Extract the [x, y] coordinate from the center of the cell holding the provided text.  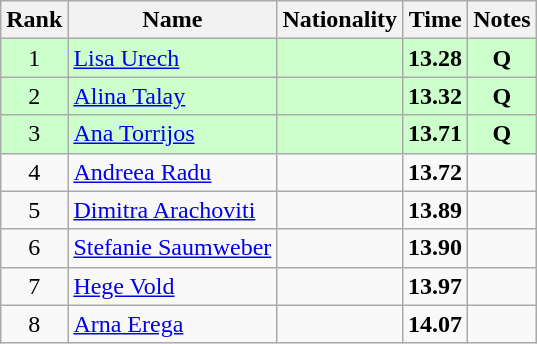
Stefanie Saumweber [172, 248]
7 [34, 286]
13.89 [436, 210]
Rank [34, 20]
5 [34, 210]
Andreea Radu [172, 172]
3 [34, 134]
Notes [502, 20]
13.72 [436, 172]
6 [34, 248]
13.32 [436, 96]
14.07 [436, 324]
1 [34, 58]
Time [436, 20]
8 [34, 324]
13.97 [436, 286]
Hege Vold [172, 286]
13.28 [436, 58]
Dimitra Arachoviti [172, 210]
2 [34, 96]
Nationality [340, 20]
Name [172, 20]
13.71 [436, 134]
Alina Talay [172, 96]
4 [34, 172]
Ana Torrijos [172, 134]
Lisa Urech [172, 58]
Arna Erega [172, 324]
13.90 [436, 248]
